Determine the [X, Y] coordinate at the center of the cell enclosing the given text.  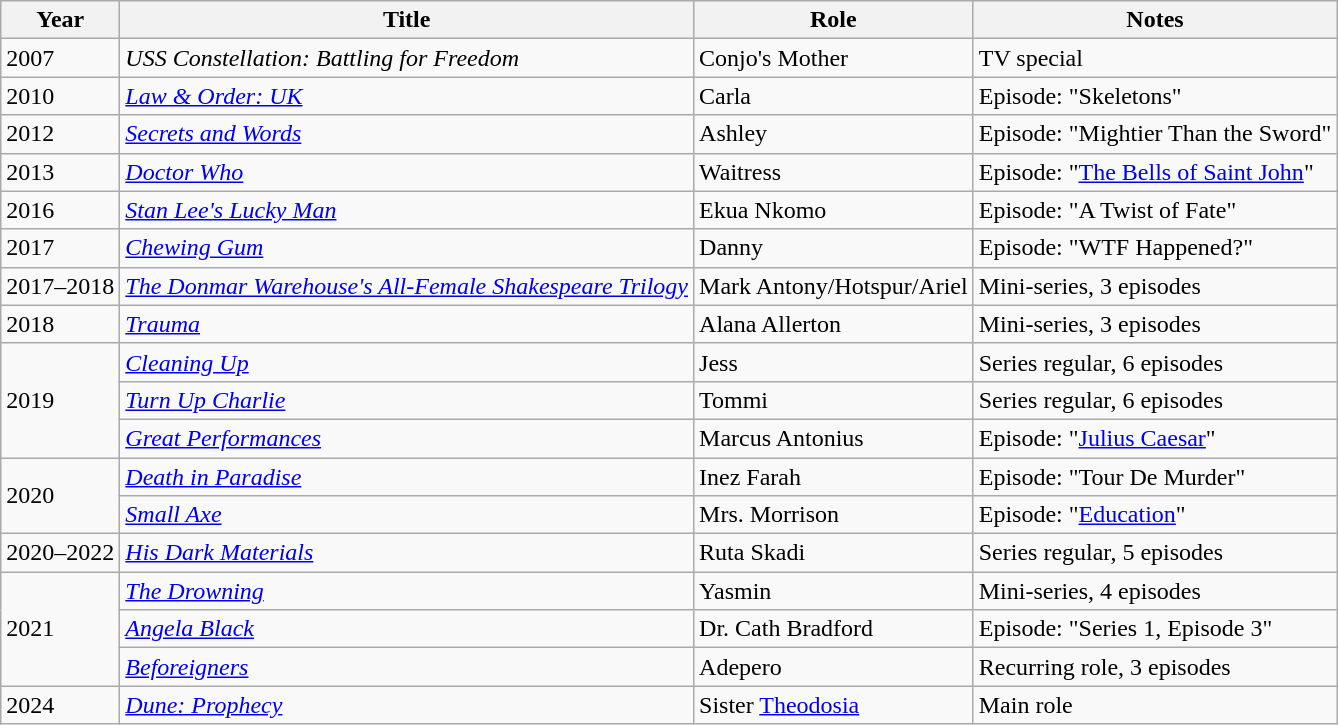
The Donmar Warehouse's All-Female Shakespeare Trilogy [407, 286]
Small Axe [407, 515]
Ruta Skadi [834, 553]
Episode: "Tour De Murder" [1155, 477]
Beforeigners [407, 667]
Inez Farah [834, 477]
Episode: "Mightier Than the Sword" [1155, 134]
Death in Paradise [407, 477]
Sister Theodosia [834, 705]
Role [834, 20]
Episode: "WTF Happened?" [1155, 248]
USS Constellation: Battling for Freedom [407, 58]
Stan Lee's Lucky Man [407, 210]
2010 [60, 96]
Year [60, 20]
2019 [60, 400]
Secrets and Words [407, 134]
Notes [1155, 20]
Episode: "Skeletons" [1155, 96]
Mini-series, 4 episodes [1155, 591]
Episode: "Education" [1155, 515]
Conjo's Mother [834, 58]
2024 [60, 705]
Danny [834, 248]
Tommi [834, 400]
2012 [60, 134]
Mark Antony/Hotspur/Ariel [834, 286]
Mrs. Morrison [834, 515]
Episode: "Series 1, Episode 3" [1155, 629]
Dune: Prophecy [407, 705]
Series regular, 5 episodes [1155, 553]
Yasmin [834, 591]
2016 [60, 210]
Cleaning Up [407, 362]
2007 [60, 58]
Episode: "A Twist of Fate" [1155, 210]
Chewing Gum [407, 248]
Law & Order: UK [407, 96]
His Dark Materials [407, 553]
Great Performances [407, 438]
Doctor Who [407, 172]
Adepero [834, 667]
Alana Allerton [834, 324]
2017–2018 [60, 286]
2013 [60, 172]
Recurring role, 3 episodes [1155, 667]
2021 [60, 629]
Dr. Cath Bradford [834, 629]
The Drowning [407, 591]
Jess [834, 362]
2020–2022 [60, 553]
2017 [60, 248]
2020 [60, 496]
Ekua Nkomo [834, 210]
Carla [834, 96]
Episode: "The Bells of Saint John" [1155, 172]
Waitress [834, 172]
TV special [1155, 58]
Marcus Antonius [834, 438]
Main role [1155, 705]
Title [407, 20]
2018 [60, 324]
Episode: "Julius Caesar" [1155, 438]
Trauma [407, 324]
Ashley [834, 134]
Turn Up Charlie [407, 400]
Angela Black [407, 629]
